Locate the cell with the specified text and output its [X, Y] center coordinate. 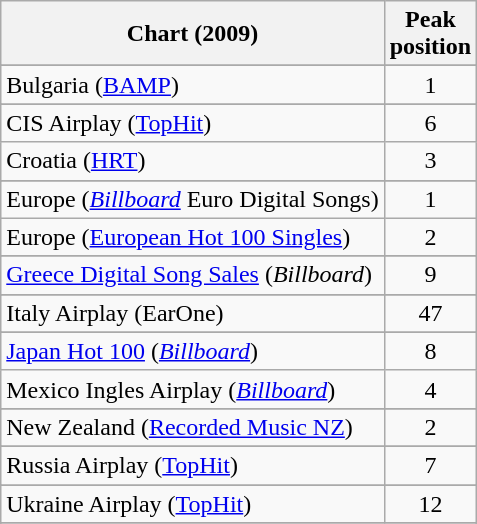
Peakposition [430, 34]
New Zealand (Recorded Music NZ) [192, 427]
Chart (2009) [192, 34]
Bulgaria (BAMP) [192, 85]
Japan Hot 100 (Billboard) [192, 351]
4 [430, 389]
3 [430, 161]
CIS Airplay (TopHit) [192, 123]
47 [430, 313]
Greece Digital Song Sales (Billboard) [192, 275]
Europe (Billboard Euro Digital Songs) [192, 199]
Italy Airplay (EarOne) [192, 313]
Ukraine Airplay (TopHit) [192, 503]
Croatia (HRT) [192, 161]
8 [430, 351]
12 [430, 503]
Russia Airplay (TopHit) [192, 465]
9 [430, 275]
6 [430, 123]
Europe (European Hot 100 Singles) [192, 237]
Mexico Ingles Airplay (Billboard) [192, 389]
7 [430, 465]
